Find where the given text appears and provide that cell's center as [x, y] coordinate. 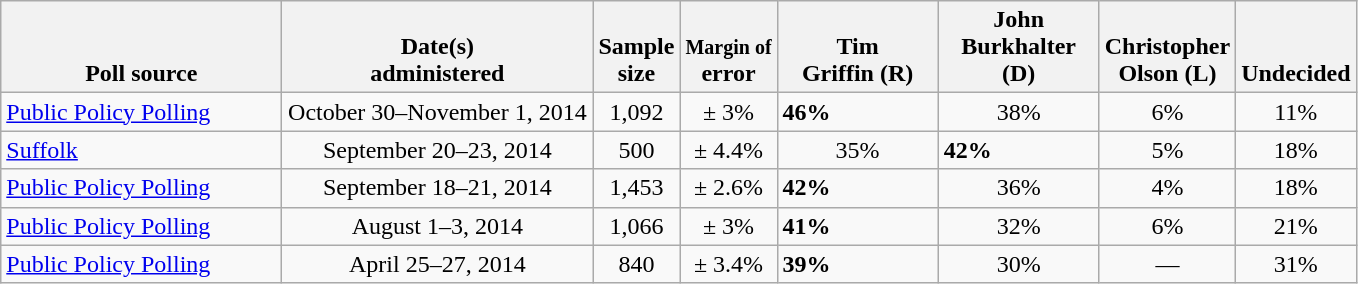
September 18–21, 2014 [438, 188]
840 [636, 264]
1,453 [636, 188]
500 [636, 150]
± 3.4% [728, 264]
April 25–27, 2014 [438, 264]
5% [1167, 150]
— [1167, 264]
30% [1018, 264]
± 4.4% [728, 150]
± 2.6% [728, 188]
ChristopherOlson (L) [1167, 47]
32% [1018, 226]
38% [1018, 112]
31% [1296, 264]
Date(s)administered [438, 47]
4% [1167, 188]
1,092 [636, 112]
11% [1296, 112]
TimGriffin (R) [858, 47]
Margin oferror [728, 47]
August 1–3, 2014 [438, 226]
Suffolk [142, 150]
Poll source [142, 47]
41% [858, 226]
39% [858, 264]
September 20–23, 2014 [438, 150]
1,066 [636, 226]
46% [858, 112]
Samplesize [636, 47]
October 30–November 1, 2014 [438, 112]
21% [1296, 226]
JohnBurkhalter (D) [1018, 47]
35% [858, 150]
Undecided [1296, 47]
36% [1018, 188]
